Capture the cell that displays the provided text and extract its [X, Y] central coordinate. 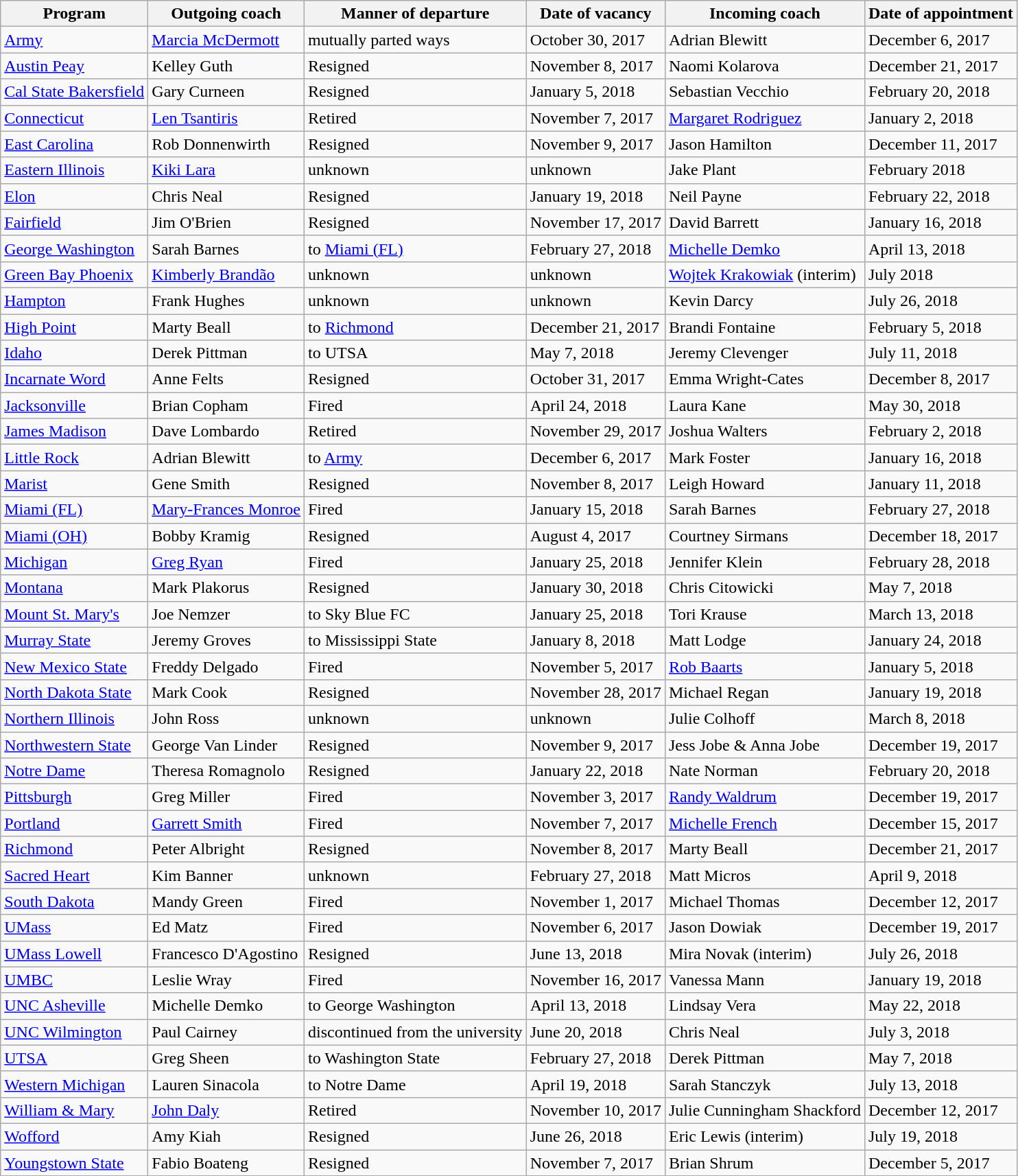
April 24, 2018 [595, 405]
February 28, 2018 [940, 562]
Matt Micros [764, 875]
Incoming coach [764, 14]
Pittsburgh [74, 797]
February 5, 2018 [940, 327]
Western Michigan [74, 1084]
Miami (OH) [74, 536]
Courtney Sirmans [764, 536]
January 15, 2018 [595, 510]
to Richmond [415, 327]
John Daly [226, 1110]
Gary Curneen [226, 92]
October 31, 2017 [595, 379]
Jacksonville [74, 405]
Fabio Boateng [226, 1163]
Sebastian Vecchio [764, 92]
Jennifer Klein [764, 562]
Northern Illinois [74, 718]
November 16, 2017 [595, 980]
Jeremy Clevenger [764, 353]
Emma Wright-Cates [764, 379]
Hampton [74, 301]
discontinued from the university [415, 1032]
Jeremy Groves [226, 640]
February 22, 2018 [940, 196]
May 30, 2018 [940, 405]
December 8, 2017 [940, 379]
Mira Novak (interim) [764, 954]
John Ross [226, 718]
April 9, 2018 [940, 875]
Little Rock [74, 458]
UMass [74, 928]
to Washington State [415, 1058]
North Dakota State [74, 692]
Outgoing coach [226, 14]
Jason Hamilton [764, 144]
February 2018 [940, 170]
January 22, 2018 [595, 771]
Rob Donnenwirth [226, 144]
Naomi Kolarova [764, 66]
William & Mary [74, 1110]
Theresa Romagnolo [226, 771]
April 19, 2018 [595, 1084]
Wofford [74, 1136]
January 8, 2018 [595, 640]
Montana [74, 588]
December 18, 2017 [940, 536]
New Mexico State [74, 666]
High Point [74, 327]
Cal State Bakersfield [74, 92]
Margaret Rodriguez [764, 118]
July 3, 2018 [940, 1032]
Brandi Fontaine [764, 327]
November 6, 2017 [595, 928]
Jason Dowiak [764, 928]
Kim Banner [226, 875]
Greg Miller [226, 797]
November 5, 2017 [595, 666]
February 2, 2018 [940, 432]
Marist [74, 484]
Greg Ryan [226, 562]
Program [74, 14]
Gene Smith [226, 484]
UNC Wilmington [74, 1032]
Kimberly Brandão [226, 274]
Chris Citowicki [764, 588]
to Miami (FL) [415, 248]
Mark Cook [226, 692]
Bobby Kramig [226, 536]
Sarah Stanczyk [764, 1084]
Green Bay Phoenix [74, 274]
November 1, 2017 [595, 902]
Leslie Wray [226, 980]
Jess Jobe & Anna Jobe [764, 744]
Peter Albright [226, 849]
Army [74, 40]
Lindsay Vera [764, 1006]
Brian Shrum [764, 1163]
Michelle French [764, 823]
Kevin Darcy [764, 301]
March 8, 2018 [940, 718]
Frank Hughes [226, 301]
Jim O'Brien [226, 222]
Tori Krause [764, 614]
Notre Dame [74, 771]
Paul Cairney [226, 1032]
Sacred Heart [74, 875]
October 30, 2017 [595, 40]
August 4, 2017 [595, 536]
Amy Kiah [226, 1136]
Richmond [74, 849]
Austin Peay [74, 66]
James Madison [74, 432]
Len Tsantiris [226, 118]
to Army [415, 458]
May 22, 2018 [940, 1006]
UMass Lowell [74, 954]
Marcia McDermott [226, 40]
to Notre Dame [415, 1084]
Michael Thomas [764, 902]
November 28, 2017 [595, 692]
South Dakota [74, 902]
Portland [74, 823]
UNC Asheville [74, 1006]
Idaho [74, 353]
Kelley Guth [226, 66]
Eastern Illinois [74, 170]
to Mississippi State [415, 640]
Greg Sheen [226, 1058]
January 2, 2018 [940, 118]
November 3, 2017 [595, 797]
Eric Lewis (interim) [764, 1136]
Joe Nemzer [226, 614]
January 24, 2018 [940, 640]
George Van Linder [226, 744]
Connecticut [74, 118]
November 29, 2017 [595, 432]
November 17, 2017 [595, 222]
January 11, 2018 [940, 484]
Randy Waldrum [764, 797]
Brian Copham [226, 405]
to UTSA [415, 353]
June 13, 2018 [595, 954]
East Carolina [74, 144]
to George Washington [415, 1006]
Manner of departure [415, 14]
Date of vacancy [595, 14]
Wojtek Krakowiak (interim) [764, 274]
Francesco D'Agostino [226, 954]
Leigh Howard [764, 484]
Northwestern State [74, 744]
July 2018 [940, 274]
Incarnate Word [74, 379]
to Sky Blue FC [415, 614]
Garrett Smith [226, 823]
December 15, 2017 [940, 823]
January 30, 2018 [595, 588]
Rob Baarts [764, 666]
Julie Colhoff [764, 718]
Nate Norman [764, 771]
July 19, 2018 [940, 1136]
Michigan [74, 562]
Dave Lombardo [226, 432]
Joshua Walters [764, 432]
UMBC [74, 980]
Mount St. Mary's [74, 614]
Matt Lodge [764, 640]
Kiki Lara [226, 170]
December 5, 2017 [940, 1163]
Miami (FL) [74, 510]
July 11, 2018 [940, 353]
March 13, 2018 [940, 614]
June 20, 2018 [595, 1032]
David Barrett [764, 222]
Anne Felts [226, 379]
Mandy Green [226, 902]
Vanessa Mann [764, 980]
mutually parted ways [415, 40]
Murray State [74, 640]
Mark Foster [764, 458]
Youngstown State [74, 1163]
Laura Kane [764, 405]
Mark Plakorus [226, 588]
July 13, 2018 [940, 1084]
Neil Payne [764, 196]
December 11, 2017 [940, 144]
Julie Cunningham Shackford [764, 1110]
George Washington [74, 248]
Freddy Delgado [226, 666]
UTSA [74, 1058]
June 26, 2018 [595, 1136]
Jake Plant [764, 170]
Fairfield [74, 222]
Ed Matz [226, 928]
Michael Regan [764, 692]
Lauren Sinacola [226, 1084]
Mary-Frances Monroe [226, 510]
November 10, 2017 [595, 1110]
Date of appointment [940, 14]
Elon [74, 196]
